Identify which cell holds the provided text, then report its [X, Y] central coordinate. 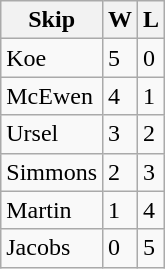
Koe [52, 58]
McEwen [52, 96]
W [120, 20]
Martin [52, 210]
Simmons [52, 172]
L [152, 20]
Skip [52, 20]
Ursel [52, 134]
Jacobs [52, 248]
